Determine the [x, y] coordinate at the center of the cell enclosing the given text.  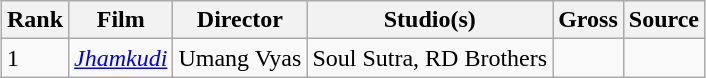
Gross [588, 20]
Jhamkudi [121, 58]
Director [240, 20]
Rank [34, 20]
Source [664, 20]
Studio(s) [430, 20]
Umang Vyas [240, 58]
Soul Sutra, RD Brothers [430, 58]
1 [34, 58]
Film [121, 20]
